Detect which cell encompasses the target text, then output its (X, Y) center coordinate. 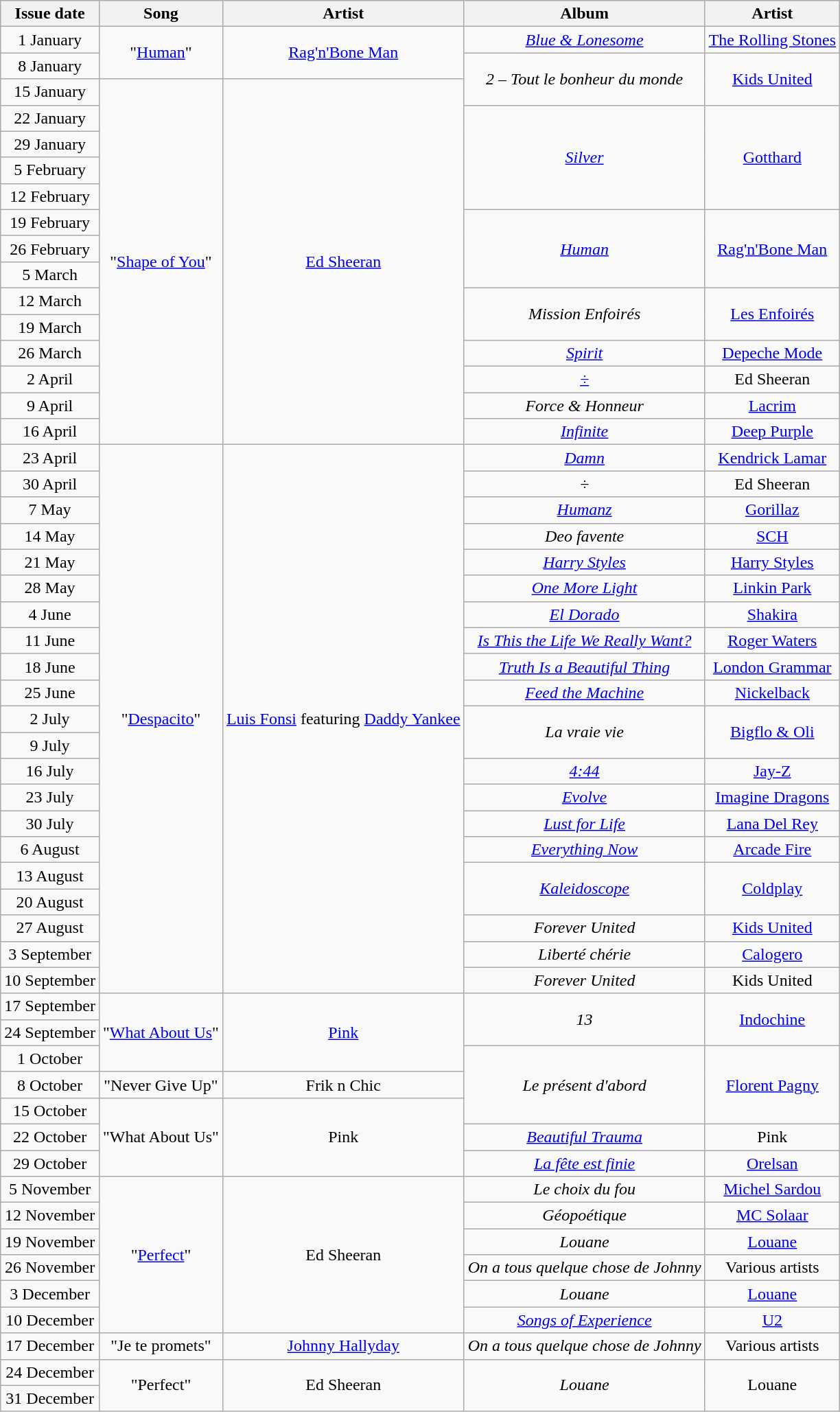
"Je te promets" (161, 1346)
La fête est finie (585, 1164)
Beautiful Trauma (585, 1137)
One More Light (585, 588)
Calogero (772, 954)
Blue & Lonesome (585, 40)
6 August (50, 850)
Issue date (50, 14)
Mission Enfoirés (585, 314)
Spirit (585, 354)
Deep Purple (772, 432)
Kendrick Lamar (772, 458)
1 October (50, 1058)
15 January (50, 92)
"Human" (161, 53)
10 September (50, 980)
Human (585, 248)
Johnny Hallyday (343, 1346)
Roger Waters (772, 640)
El Dorado (585, 614)
Lana Del Rey (772, 824)
Feed the Machine (585, 693)
3 September (50, 954)
Florent Pagny (772, 1085)
U2 (772, 1320)
Les Enfoirés (772, 314)
2 – Tout le bonheur du monde (585, 79)
24 September (50, 1032)
Everything Now (585, 850)
Damn (585, 458)
4:44 (585, 772)
12 March (50, 301)
Gorillaz (772, 510)
9 April (50, 406)
Infinite (585, 432)
25 June (50, 693)
Evolve (585, 798)
9 July (50, 745)
La vraie vie (585, 732)
21 May (50, 562)
20 August (50, 902)
Michel Sardou (772, 1190)
Frik n Chic (343, 1085)
22 January (50, 118)
28 May (50, 588)
Songs of Experience (585, 1320)
16 April (50, 432)
26 February (50, 248)
Le présent d'abord (585, 1085)
4 June (50, 614)
19 November (50, 1242)
Le choix du fou (585, 1190)
Bigflo & Oli (772, 732)
31 December (50, 1398)
2 July (50, 719)
12 February (50, 196)
Imagine Dragons (772, 798)
Lust for Life (585, 824)
"Never Give Up" (161, 1085)
14 May (50, 536)
5 March (50, 275)
26 March (50, 354)
10 December (50, 1320)
Kaleidoscope (585, 889)
Depeche Mode (772, 354)
Album (585, 14)
"Despacito" (161, 719)
22 October (50, 1137)
15 October (50, 1111)
Silver (585, 157)
Géopoétique (585, 1216)
Jay-Z (772, 772)
27 August (50, 928)
Is This the Life We Really Want? (585, 640)
Lacrim (772, 406)
Coldplay (772, 889)
8 October (50, 1085)
Gotthard (772, 157)
23 July (50, 798)
Orelsan (772, 1164)
30 July (50, 824)
Indochine (772, 1019)
30 April (50, 484)
19 February (50, 222)
1 January (50, 40)
SCH (772, 536)
5 February (50, 170)
Force & Honneur (585, 406)
Humanz (585, 510)
8 January (50, 66)
The Rolling Stones (772, 40)
13 (585, 1019)
Nickelback (772, 693)
11 June (50, 640)
London Grammar (772, 667)
29 January (50, 144)
16 July (50, 772)
Deo favente (585, 536)
Shakira (772, 614)
17 December (50, 1346)
Luis Fonsi featuring Daddy Yankee (343, 719)
23 April (50, 458)
3 December (50, 1294)
MC Solaar (772, 1216)
12 November (50, 1216)
Truth Is a Beautiful Thing (585, 667)
17 September (50, 1006)
24 December (50, 1372)
5 November (50, 1190)
7 May (50, 510)
13 August (50, 876)
29 October (50, 1164)
Linkin Park (772, 588)
19 March (50, 327)
2 April (50, 380)
"Shape of You" (161, 262)
18 June (50, 667)
Song (161, 14)
Arcade Fire (772, 850)
Liberté chérie (585, 954)
26 November (50, 1268)
